Provide the (x, y) coordinate of the cell's center where the given text is located.  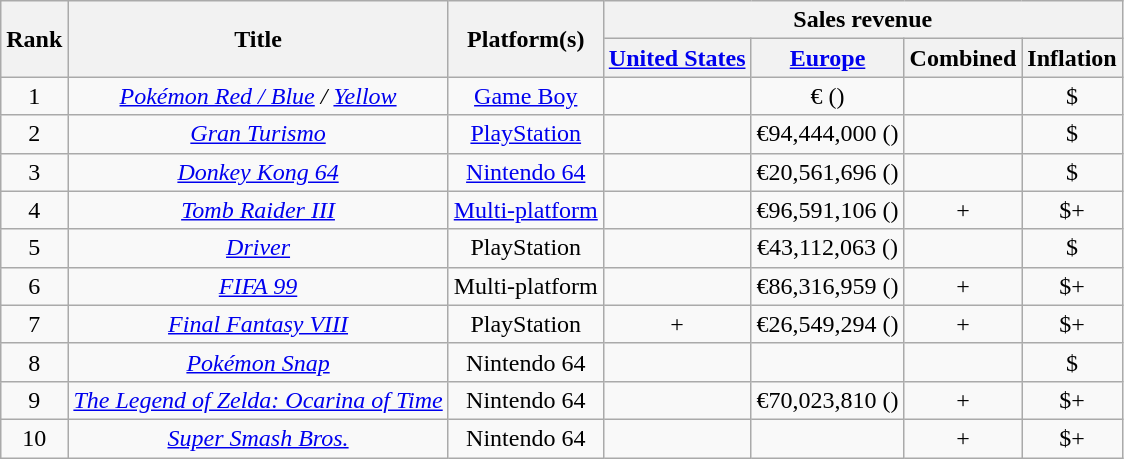
1 (34, 96)
Inflation (1072, 58)
9 (34, 400)
Sales revenue (862, 20)
Donkey Kong 64 (258, 172)
Driver (258, 248)
€86,316,959 () (828, 286)
€26,549,294 () (828, 324)
€43,112,063 () (828, 248)
10 (34, 438)
7 (34, 324)
€94,444,000 () (828, 134)
5 (34, 248)
Title (258, 39)
€20,561,696 () (828, 172)
Combined (963, 58)
Super Smash Bros. (258, 438)
Game Boy (526, 96)
Tomb Raider III (258, 210)
Europe (828, 58)
8 (34, 362)
Gran Turismo (258, 134)
6 (34, 286)
Rank (34, 39)
3 (34, 172)
€96,591,106 () (828, 210)
2 (34, 134)
€70,023,810 () (828, 400)
The Legend of Zelda: Ocarina of Time (258, 400)
Pokémon Red / Blue / Yellow (258, 96)
Final Fantasy VIII (258, 324)
Pokémon Snap (258, 362)
4 (34, 210)
FIFA 99 (258, 286)
United States (677, 58)
Platform(s) (526, 39)
€ () (828, 96)
